Identify which cell holds the provided text, then report its (X, Y) central coordinate. 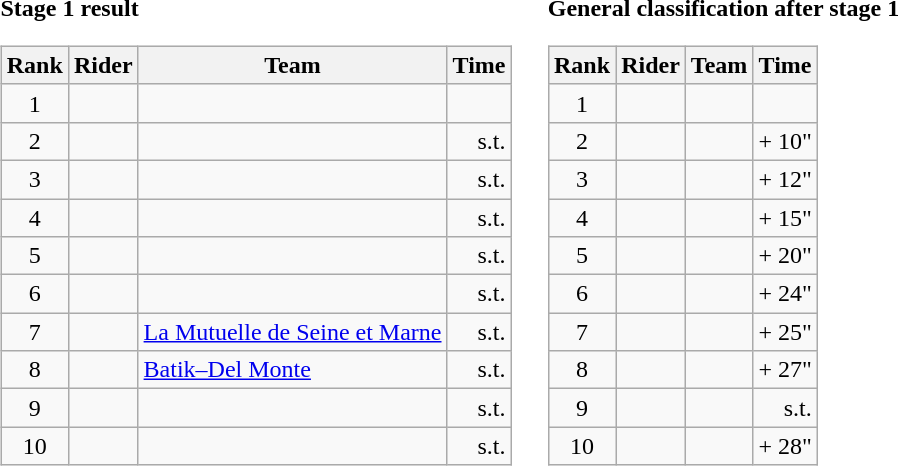
+ 28" (785, 446)
+ 12" (785, 179)
+ 20" (785, 256)
+ 24" (785, 294)
+ 15" (785, 217)
+ 25" (785, 332)
La Mutuelle de Seine et Marne (292, 332)
+ 27" (785, 370)
Batik–Del Monte (292, 370)
+ 10" (785, 141)
